Output the [X, Y] coordinate of the center of the cell containing the given text.  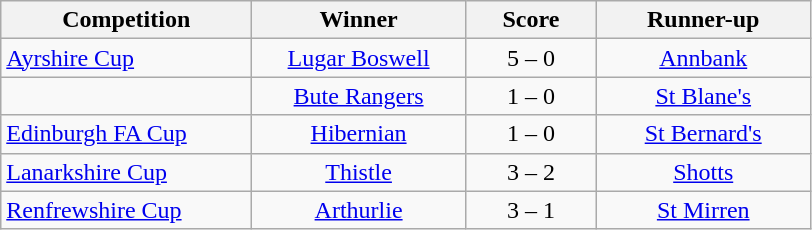
Lanarkshire Cup [126, 172]
St Bernard's [703, 134]
Arthurlie [359, 210]
5 – 0 [530, 58]
3 – 1 [530, 210]
Score [530, 20]
Shotts [703, 172]
St Mirren [703, 210]
St Blane's [703, 96]
Bute Rangers [359, 96]
Thistle [359, 172]
Competition [126, 20]
3 – 2 [530, 172]
Ayrshire Cup [126, 58]
Lugar Boswell [359, 58]
Winner [359, 20]
Annbank [703, 58]
Edinburgh FA Cup [126, 134]
Runner-up [703, 20]
Renfrewshire Cup [126, 210]
Hibernian [359, 134]
